Output the (x, y) coordinate of the center of the cell containing the given text.  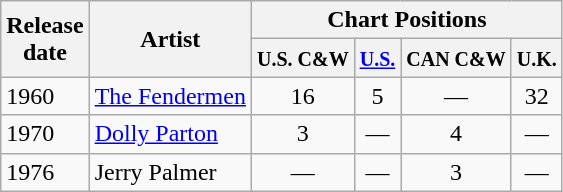
32 (536, 96)
4 (456, 134)
CAN C&W (456, 58)
U.S. C&W (302, 58)
U.S. (378, 58)
Releasedate (45, 39)
Dolly Parton (170, 134)
U.K. (536, 58)
Chart Positions (406, 20)
Artist (170, 39)
1970 (45, 134)
5 (378, 96)
The Fendermen (170, 96)
1960 (45, 96)
Jerry Palmer (170, 172)
1976 (45, 172)
16 (302, 96)
